Identify which cell holds the provided text, then report its (X, Y) central coordinate. 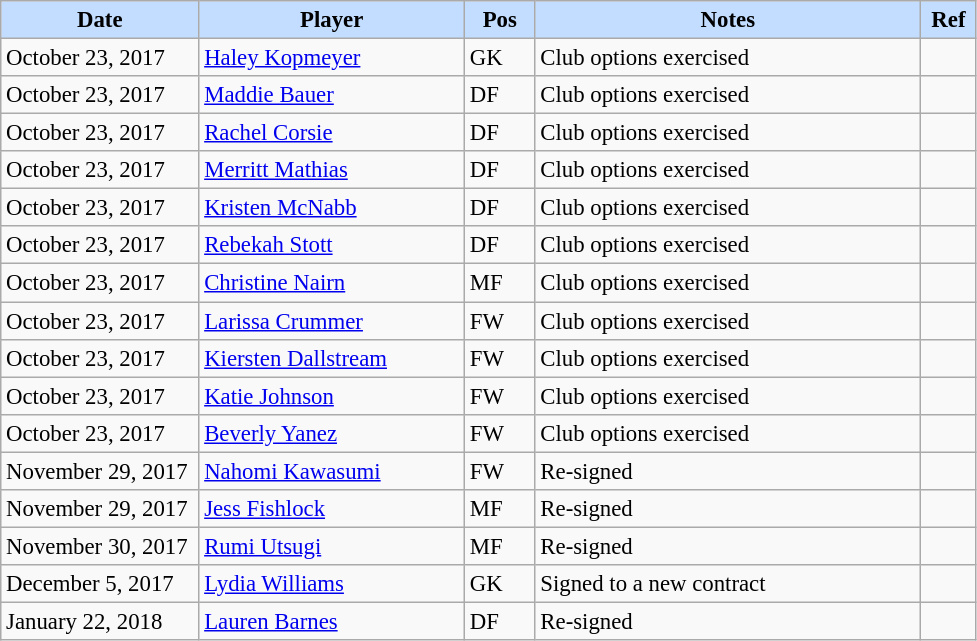
Nahomi Kawasumi (332, 471)
Ref (949, 20)
November 30, 2017 (100, 546)
Signed to a new contract (728, 584)
Lauren Barnes (332, 621)
Date (100, 20)
Larissa Crummer (332, 321)
Merritt Mathias (332, 170)
Kiersten Dallstream (332, 358)
Beverly Yanez (332, 433)
Haley Kopmeyer (332, 58)
Rachel Corsie (332, 133)
Player (332, 20)
Rebekah Stott (332, 245)
Maddie Bauer (332, 95)
Christine Nairn (332, 283)
Rumi Utsugi (332, 546)
Kristen McNabb (332, 208)
Pos (500, 20)
Katie Johnson (332, 396)
Notes (728, 20)
December 5, 2017 (100, 584)
January 22, 2018 (100, 621)
Jess Fishlock (332, 509)
Lydia Williams (332, 584)
